Scan for the cell matching the given text and deliver its [X, Y] coordinate at center. 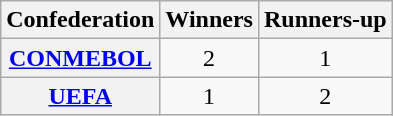
UEFA [80, 96]
CONMEBOL [80, 58]
Winners [210, 20]
Confederation [80, 20]
Runners-up [325, 20]
